Find where the given text appears and provide that cell's center as [X, Y] coordinate. 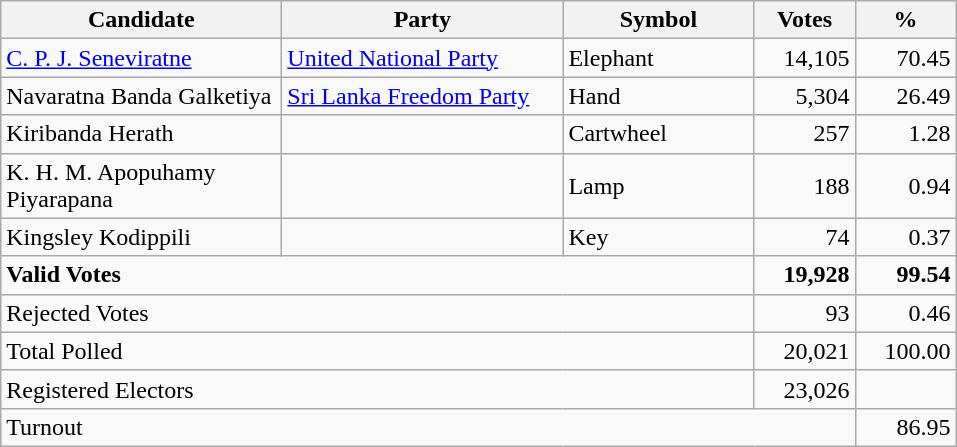
70.45 [906, 58]
Key [658, 237]
5,304 [804, 96]
20,021 [804, 351]
257 [804, 134]
Total Polled [378, 351]
1.28 [906, 134]
Candidate [142, 20]
Kiribanda Herath [142, 134]
Valid Votes [378, 275]
Rejected Votes [378, 313]
188 [804, 186]
Elephant [658, 58]
C. P. J. Seneviratne [142, 58]
Party [422, 20]
74 [804, 237]
Navaratna Banda Galketiya [142, 96]
Turnout [428, 427]
Hand [658, 96]
0.94 [906, 186]
K. H. M. Apopuhamy Piyarapana [142, 186]
86.95 [906, 427]
Kingsley Kodippili [142, 237]
Sri Lanka Freedom Party [422, 96]
23,026 [804, 389]
Votes [804, 20]
Symbol [658, 20]
United National Party [422, 58]
100.00 [906, 351]
0.37 [906, 237]
26.49 [906, 96]
99.54 [906, 275]
14,105 [804, 58]
% [906, 20]
Cartwheel [658, 134]
Lamp [658, 186]
Registered Electors [378, 389]
0.46 [906, 313]
19,928 [804, 275]
93 [804, 313]
